Pinpoint the cell where the given text exists, returning its [X, Y] midpoint coordinate. 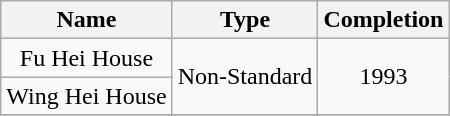
Completion [384, 20]
1993 [384, 77]
Type [245, 20]
Non-Standard [245, 77]
Name [86, 20]
Fu Hei House [86, 58]
Wing Hei House [86, 96]
